Output the [X, Y] coordinate of the center of the cell containing the given text.  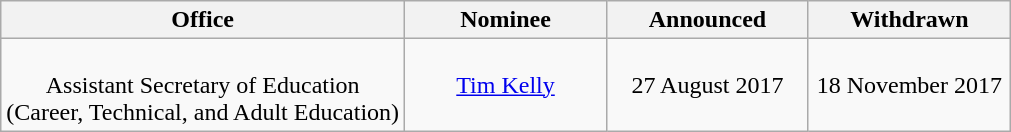
Tim Kelly [506, 85]
27 August 2017 [707, 85]
18 November 2017 [909, 85]
Assistant Secretary of Education(Career, Technical, and Adult Education) [203, 85]
Withdrawn [909, 20]
Nominee [506, 20]
Announced [707, 20]
Office [203, 20]
